Provide the (x, y) coordinate of the cell's center where the given text is located.  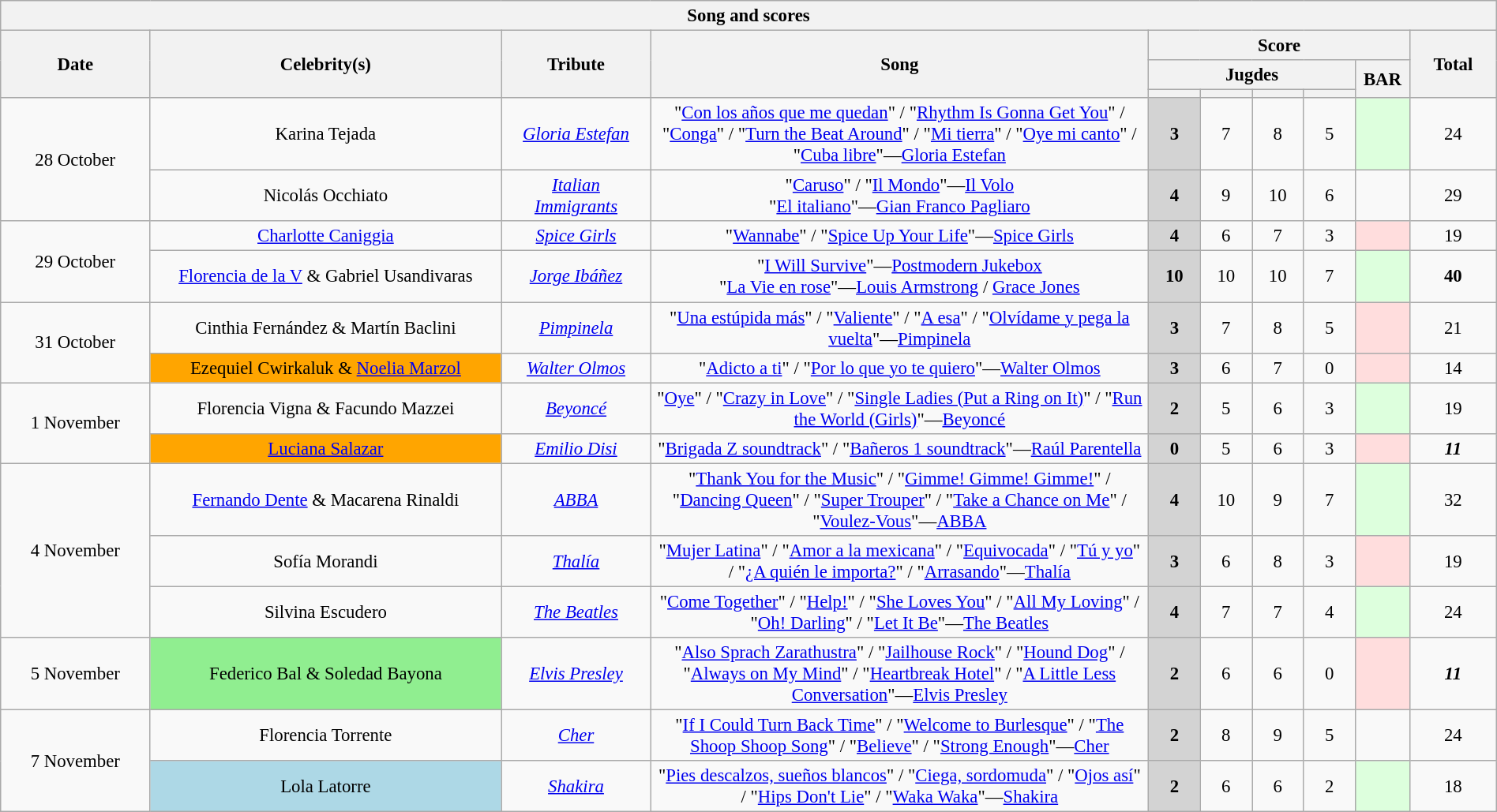
"If I Could Turn Back Time" / "Welcome to Burlesque" / "The Shoop Shoop Song" / "Believe" / "Strong Enough"—Cher (900, 735)
ABBA (576, 500)
Silvina Escudero (325, 612)
18 (1453, 786)
29 October (76, 261)
"Thank You for the Music" / "Gimme! Gimme! Gimme!" / "Dancing Queen" / "Super Trouper" / "Take a Chance on Me" / "Voulez-Vous"—ABBA (900, 500)
7 November (76, 761)
4 November (76, 551)
40 (1453, 276)
Nicolás Occhiato (325, 196)
"I Will Survive"—Postmodern Jukebox"La Vie en rose"—Louis Armstrong / Grace Jones (900, 276)
21 (1453, 328)
ItalianImmigrants (576, 196)
Beyoncé (576, 409)
Lola Latorre (325, 786)
Florencia de la V & Gabriel Usandivaras (325, 276)
Luciana Salazar (325, 448)
32 (1453, 500)
14 (1453, 368)
Florencia Vigna & Facundo Mazzei (325, 409)
Total (1453, 65)
"Come Together" / "Help!" / "She Loves You" / "All My Loving" / "Oh! Darling" / "Let It Be"—The Beatles (900, 612)
Pimpinela (576, 328)
Spice Girls (576, 236)
Score (1279, 46)
Date (76, 65)
Jugdes (1252, 75)
Sofía Morandi (325, 562)
5 November (76, 674)
1 November (76, 423)
Cher (576, 735)
Fernando Dente & Macarena Rinaldi (325, 500)
"Una estúpida más" / "Valiente" / "A esa" / "Olvídame y pega la vuelta"—Pimpinela (900, 328)
Elvis Presley (576, 674)
Walter Olmos (576, 368)
Cinthia Fernández & Martín Baclini (325, 328)
Federico Bal & Soledad Bayona (325, 674)
"Caruso" / "Il Mondo"—Il Volo"El italiano"—Gian Franco Pagliaro (900, 196)
"Oye" / "Crazy in Love" / "Single Ladies (Put a Ring on It)" / "Run the World (Girls)"—Beyoncé (900, 409)
31 October (76, 342)
"Mujer Latina" / "Amor a la mexicana" / "Equivocada" / "Tú y yo" / "¿A quién le importa?" / "Arrasando"—Thalía (900, 562)
"Adicto a ti" / "Por lo que yo te quiero"—Walter Olmos (900, 368)
Thalía (576, 562)
Jorge Ibáñez (576, 276)
Gloria Estefan (576, 134)
Shakira (576, 786)
29 (1453, 196)
"Wannabe" / "Spice Up Your Life"—Spice Girls (900, 236)
Celebrity(s) (325, 65)
Charlotte Caniggia (325, 236)
28 October (76, 159)
Emilio Disi (576, 448)
BAR (1382, 79)
"Brigada Z soundtrack" / "Bañeros 1 soundtrack"—Raúl Parentella (900, 448)
"Also Sprach Zarathustra" / "Jailhouse Rock" / "Hound Dog" / "Always on My Mind" / "Heartbreak Hotel" / "A Little Less Conversation"—Elvis Presley (900, 674)
Tribute (576, 65)
"Pies descalzos, sueños blancos" / "Ciega, sordomuda" / "Ojos así" / "Hips Don't Lie" / "Waka Waka"—Shakira (900, 786)
Song (900, 65)
Song and scores (748, 16)
Ezequiel Cwirkaluk & Noelia Marzol (325, 368)
Florencia Torrente (325, 735)
Karina Tejada (325, 134)
The Beatles (576, 612)
